Search for the cell housing the specified text and yield its [X, Y] center coordinate. 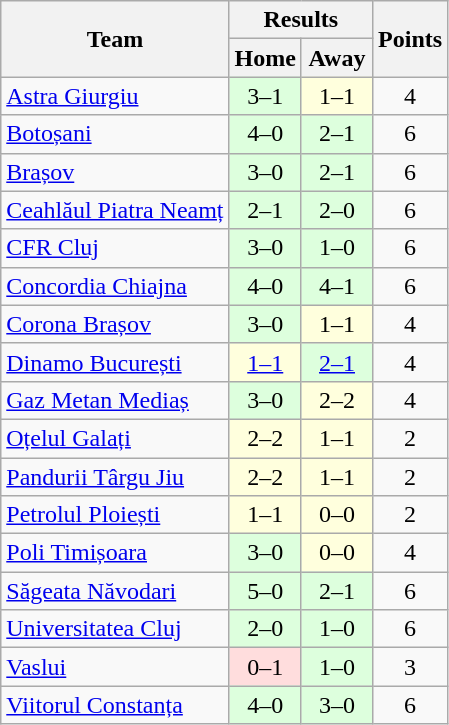
Botoșani [115, 134]
Results [300, 20]
Corona Brașov [115, 324]
Vaslui [115, 667]
0–1 [265, 667]
Pandurii Târgu Jiu [115, 477]
Points [410, 39]
3–1 [265, 96]
Petrolul Ploiești [115, 515]
Săgeata Năvodari [115, 591]
CFR Cluj [115, 248]
Home [265, 58]
3 [410, 667]
Astra Giurgiu [115, 96]
Poli Timișoara [115, 553]
Concordia Chiajna [115, 286]
Gaz Metan Mediaș [115, 400]
Dinamo București [115, 362]
Viitorul Constanța [115, 705]
Team [115, 39]
Ceahlăul Piatra Neamț [115, 210]
5–0 [265, 591]
4–1 [336, 286]
Oțelul Galați [115, 438]
Universitatea Cluj [115, 629]
Away [336, 58]
Brașov [115, 172]
